Pinpoint the cell where the given text exists, returning its [X, Y] midpoint coordinate. 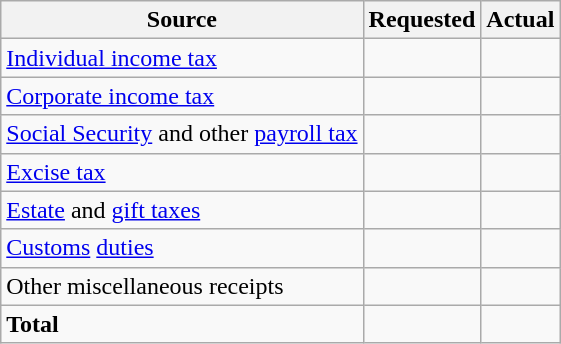
Corporate income tax [182, 96]
Source [182, 20]
Individual income tax [182, 58]
Actual [520, 20]
Total [182, 324]
Estate and gift taxes [182, 210]
Requested [422, 20]
Excise tax [182, 172]
Customs duties [182, 248]
Social Security and other payroll tax [182, 134]
Other miscellaneous receipts [182, 286]
